Identify which cell holds the provided text, then report its (x, y) central coordinate. 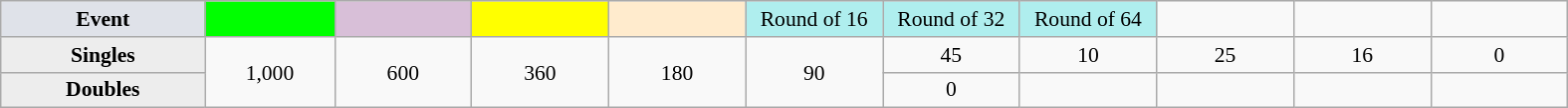
Round of 64 (1088, 19)
Round of 32 (951, 19)
Round of 16 (814, 19)
600 (403, 72)
16 (1362, 55)
180 (677, 72)
90 (814, 72)
Doubles (104, 90)
25 (1226, 55)
10 (1088, 55)
360 (541, 72)
45 (951, 55)
Event (104, 19)
1,000 (270, 72)
Singles (104, 55)
